Return (X, Y) of the center of cell containing provided text 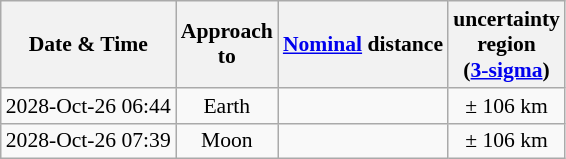
Nominal distance (363, 44)
2028-Oct-26 07:39 (88, 141)
2028-Oct-26 06:44 (88, 106)
Approachto (227, 44)
Moon (227, 141)
Date & Time (88, 44)
Earth (227, 106)
uncertaintyregion(3-sigma) (506, 44)
